Extract the (X, Y) coordinate from the center of the cell holding the provided text.  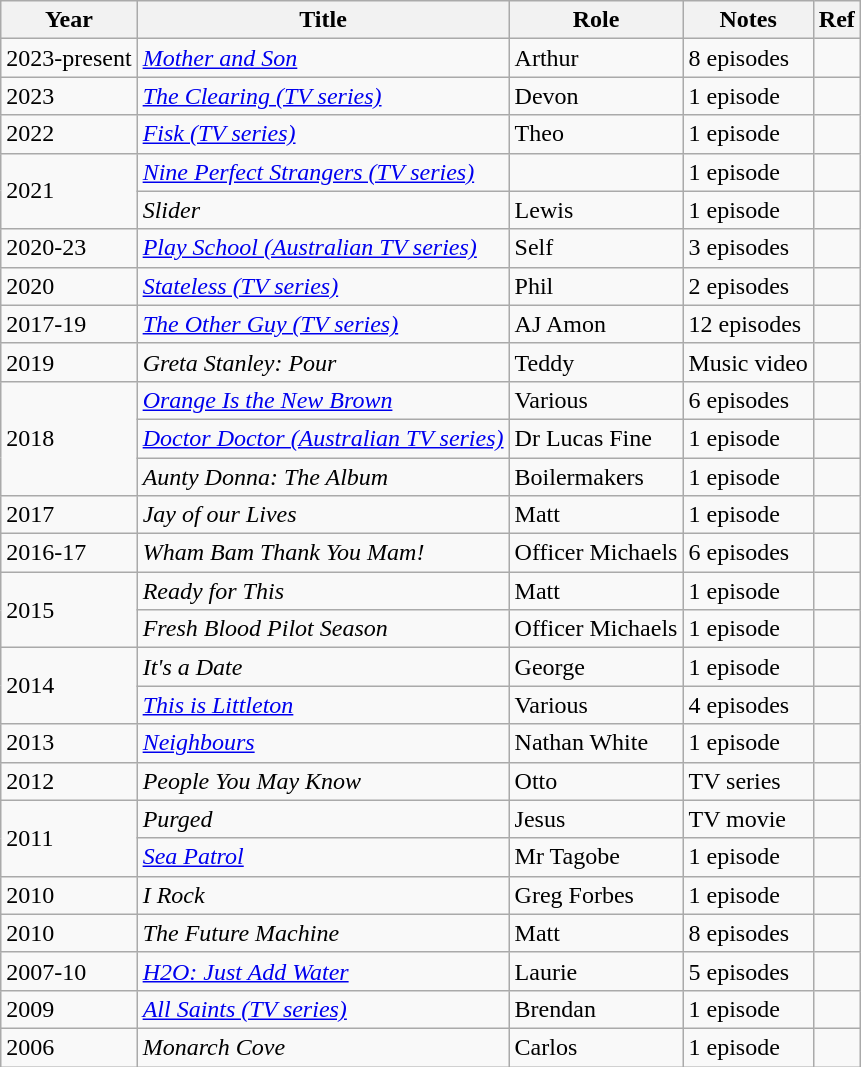
Title (323, 20)
Wham Bam Thank You Mam! (323, 553)
Aunty Donna: The Album (323, 477)
This is Littleton (323, 705)
2011 (69, 838)
5 episodes (748, 971)
TV series (748, 781)
2017 (69, 515)
Nine Perfect Strangers (TV series) (323, 172)
Laurie (596, 971)
Carlos (596, 1047)
2023 (69, 96)
Brendan (596, 1009)
Arthur (596, 58)
George (596, 667)
12 episodes (748, 324)
Mr Tagobe (596, 857)
2020 (69, 286)
Ref (836, 20)
Neighbours (323, 743)
2013 (69, 743)
2018 (69, 438)
AJ Amon (596, 324)
It's a Date (323, 667)
Orange Is the New Brown (323, 400)
Play School (Australian TV series) (323, 248)
Purged (323, 819)
Doctor Doctor (Australian TV series) (323, 438)
Slider (323, 210)
The Future Machine (323, 933)
Year (69, 20)
2022 (69, 134)
Boilermakers (596, 477)
Fisk (TV series) (323, 134)
2020-23 (69, 248)
Monarch Cove (323, 1047)
2021 (69, 191)
2 episodes (748, 286)
Greg Forbes (596, 895)
TV movie (748, 819)
Ready for This (323, 591)
Fresh Blood Pilot Season (323, 629)
Theo (596, 134)
Jay of our Lives (323, 515)
Nathan White (596, 743)
People You May Know (323, 781)
2016-17 (69, 553)
2019 (69, 362)
Teddy (596, 362)
The Other Guy (TV series) (323, 324)
Stateless (TV series) (323, 286)
Self (596, 248)
2015 (69, 610)
Notes (748, 20)
Music video (748, 362)
2023-present (69, 58)
Role (596, 20)
Dr Lucas Fine (596, 438)
Phil (596, 286)
2014 (69, 686)
3 episodes (748, 248)
Mother and Son (323, 58)
Sea Patrol (323, 857)
All Saints (TV series) (323, 1009)
2012 (69, 781)
2006 (69, 1047)
4 episodes (748, 705)
Jesus (596, 819)
H2O: Just Add Water (323, 971)
The Clearing (TV series) (323, 96)
I Rock (323, 895)
2009 (69, 1009)
Devon (596, 96)
Lewis (596, 210)
2007-10 (69, 971)
Otto (596, 781)
Greta Stanley: Pour (323, 362)
2017-19 (69, 324)
